Pinpoint the cell where the given text exists, returning its [x, y] midpoint coordinate. 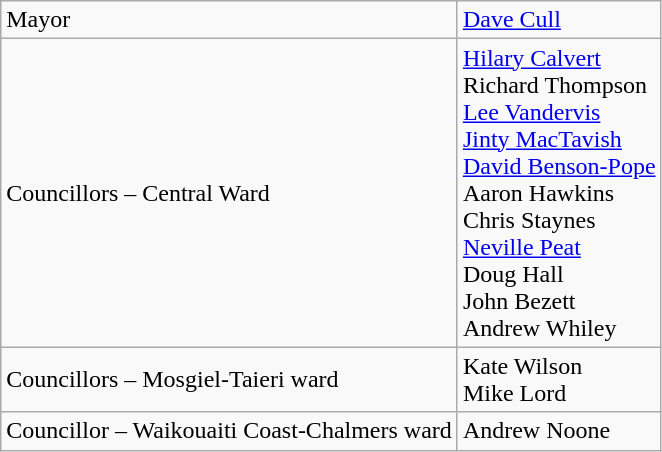
Councillors – Central Ward [230, 193]
Mayor [230, 20]
Councillors – Mosgiel-Taieri ward [230, 380]
Kate Wilson Mike Lord [559, 380]
Councillor – Waikouaiti Coast-Chalmers ward [230, 431]
Andrew Noone [559, 431]
Dave Cull [559, 20]
